Find where the given text appears and provide that cell's center as [x, y] coordinate. 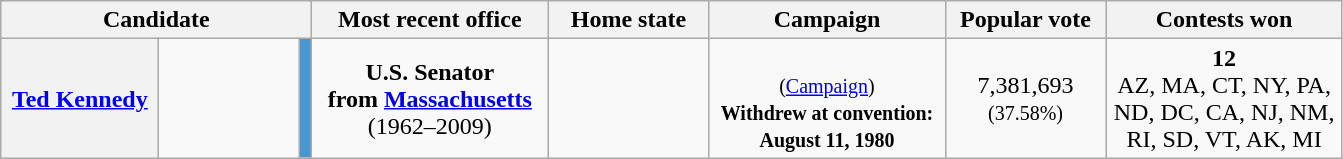
Most recent office [430, 20]
Ted Kennedy [80, 98]
Contests won [1224, 20]
Home state [628, 20]
(Campaign)Withdrew at convention: August 11, 1980 [827, 98]
12AZ, MA, CT, NY, PA, ND, DC, CA, NJ, NM, RI, SD, VT, AK, MI [1224, 98]
Popular vote [1026, 20]
Candidate [156, 20]
U.S. Senatorfrom Massachusetts(1962–2009) [430, 98]
7,381,693(37.58%) [1026, 98]
Campaign [827, 20]
